Identify which cell holds the provided text, then report its [x, y] central coordinate. 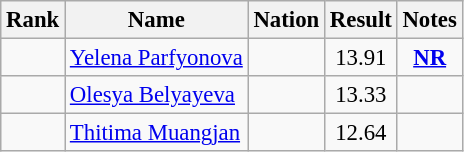
Nation [286, 20]
12.64 [362, 133]
NR [430, 58]
Notes [430, 20]
13.91 [362, 58]
Name [157, 20]
Yelena Parfyonova [157, 58]
Olesya Belyayeva [157, 95]
Rank [33, 20]
Thitima Muangjan [157, 133]
Result [362, 20]
13.33 [362, 95]
